Pinpoint the cell where the given text exists, returning its (x, y) midpoint coordinate. 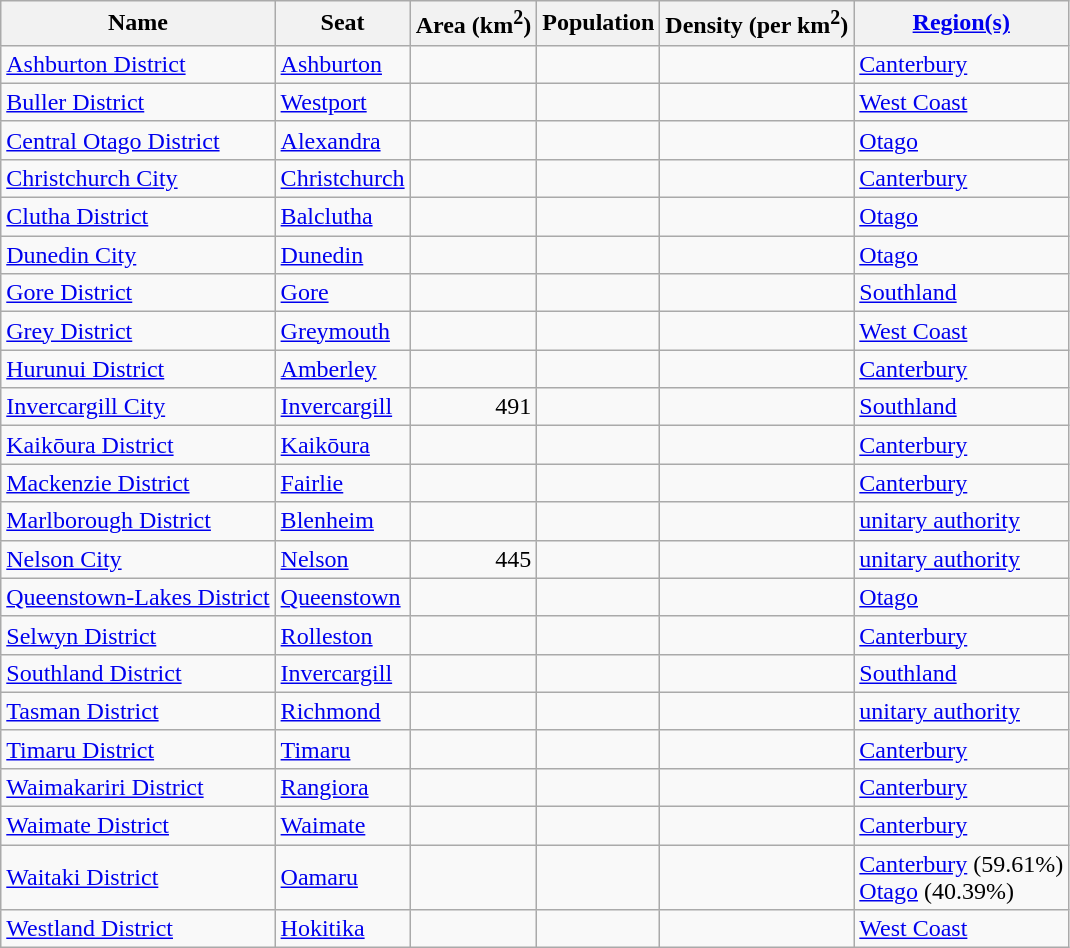
Waimakariri District (138, 787)
Rangiora (342, 787)
Timaru (342, 749)
Hurunui District (138, 369)
Nelson (342, 559)
Gore (342, 293)
Oamaru (342, 878)
Westport (342, 102)
Rolleston (342, 635)
Canterbury (59.61%) Otago (40.39%) (962, 878)
Nelson City (138, 559)
Marlborough District (138, 521)
Buller District (138, 102)
Ashburton District (138, 64)
Queenstown (342, 597)
491 (474, 407)
Waimate District (138, 826)
Grey District (138, 331)
Blenheim (342, 521)
Dunedin (342, 255)
Mackenzie District (138, 483)
Queenstown-Lakes District (138, 597)
Hokitika (342, 929)
Ashburton (342, 64)
Area (km2) (474, 24)
Westland District (138, 929)
Kaikōura (342, 445)
Kaikōura District (138, 445)
Clutha District (138, 217)
Central Otago District (138, 140)
Fairlie (342, 483)
Density (per km2) (757, 24)
Richmond (342, 711)
Amberley (342, 369)
Southland District (138, 673)
Seat (342, 24)
Waimate (342, 826)
Waitaki District (138, 878)
Alexandra (342, 140)
Selwyn District (138, 635)
Christchurch City (138, 178)
Balclutha (342, 217)
Tasman District (138, 711)
Dunedin City (138, 255)
Invercargill City (138, 407)
Gore District (138, 293)
Greymouth (342, 331)
Christchurch (342, 178)
Timaru District (138, 749)
445 (474, 559)
Population (598, 24)
Name (138, 24)
Region(s) (962, 24)
